Detect which cell encompasses the target text, then output its (x, y) center coordinate. 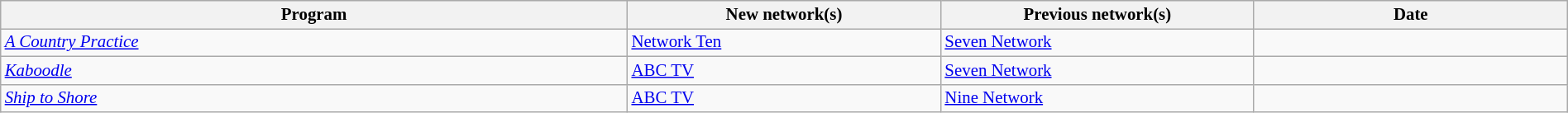
Ship to Shore (314, 98)
Network Ten (784, 42)
Program (314, 15)
Date (1411, 15)
Kaboodle (314, 70)
A Country Practice (314, 42)
Nine Network (1097, 98)
New network(s) (784, 15)
Previous network(s) (1097, 15)
